Return [x, y] of the center of cell containing provided text 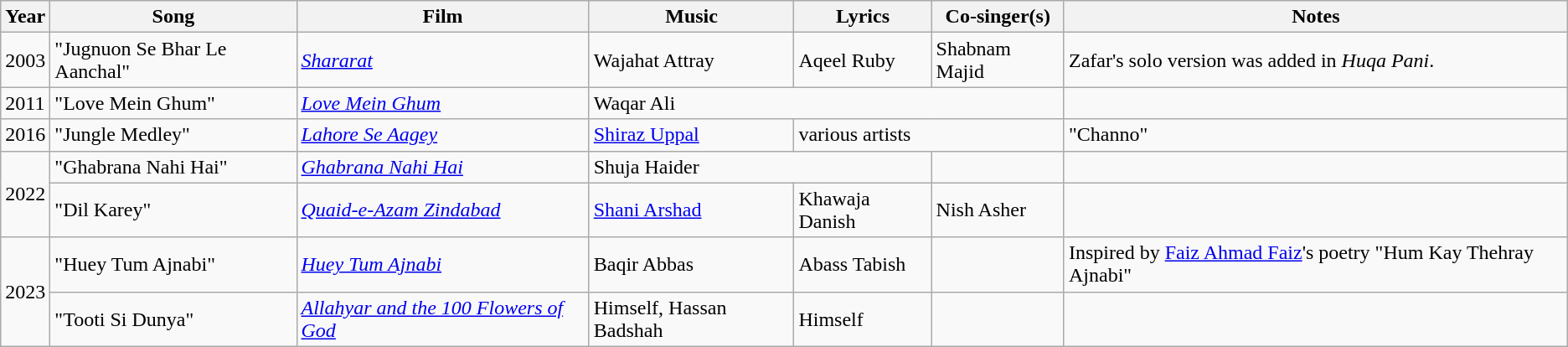
Shiraz Uppal [692, 135]
"Dil Karey" [173, 210]
"Love Mein Ghum" [173, 103]
Quaid-e-Azam Zindabad [442, 210]
Aqeel Ruby [863, 60]
Shabnam Majid [998, 60]
Ghabrana Nahi Hai [442, 167]
Khawaja Danish [863, 210]
Lahore Se Aagey [442, 135]
"Jugnuon Se Bhar Le Aanchal" [173, 60]
Shararat [442, 60]
"Tooti Si Dunya" [173, 319]
Wajahat Attray [692, 60]
2022 [25, 194]
Year [25, 17]
Zafar's solo version was added in Huqa Pani. [1315, 60]
Himself, Hassan Badshah [692, 319]
Baqir Abbas [692, 265]
2016 [25, 135]
2003 [25, 60]
Co-singer(s) [998, 17]
Himself [863, 319]
various artists [930, 135]
"Jungle Medley" [173, 135]
Inspired by Faiz Ahmad Faiz's poetry "Hum Kay Thehray Ajnabi" [1315, 265]
"Channo" [1315, 135]
Lyrics [863, 17]
2011 [25, 103]
Notes [1315, 17]
Huey Tum Ajnabi [442, 265]
"Huey Tum Ajnabi" [173, 265]
Shuja Haider [761, 167]
Shani Arshad [692, 210]
Abass Tabish [863, 265]
Film [442, 17]
Love Mein Ghum [442, 103]
2023 [25, 292]
Waqar Ali [826, 103]
Nish Asher [998, 210]
Music [692, 17]
Song [173, 17]
"Ghabrana Nahi Hai" [173, 167]
Allahyar and the 100 Flowers of God [442, 319]
